Search for the cell housing the specified text and yield its (x, y) center coordinate. 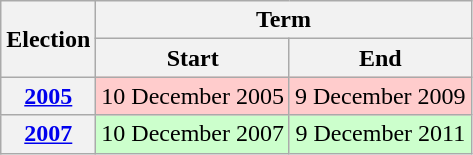
9 December 2009 (380, 96)
Start (193, 58)
10 December 2007 (193, 134)
2007 (48, 134)
Term (284, 20)
2005 (48, 96)
10 December 2005 (193, 96)
End (380, 58)
9 December 2011 (380, 134)
Election (48, 39)
